Determine the [x, y] coordinate at the center of the cell enclosing the given text.  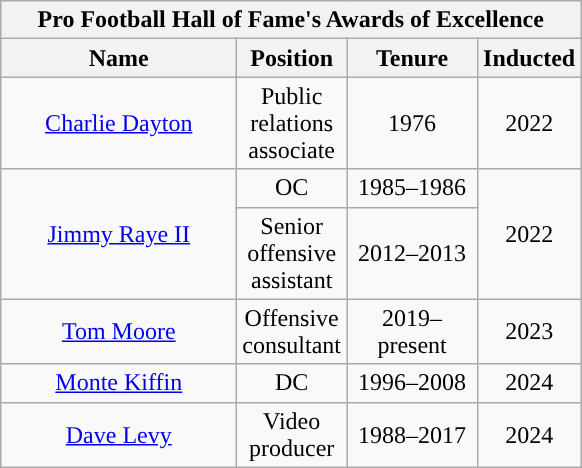
Senior offensive assistant [292, 253]
Position [292, 58]
Charlie Dayton [119, 123]
Tenure [412, 58]
2019–present [412, 332]
OC [292, 188]
Inducted [530, 58]
Offensive consultant [292, 332]
1988–2017 [412, 434]
2012–2013 [412, 253]
1985–1986 [412, 188]
Pro Football Hall of Fame's Awards of Excellence [291, 20]
2023 [530, 332]
Dave Levy [119, 434]
DC [292, 383]
Monte Kiffin [119, 383]
Public relations associate [292, 123]
Tom Moore [119, 332]
Video producer [292, 434]
Name [119, 58]
1976 [412, 123]
Jimmy Raye II [119, 234]
1996–2008 [412, 383]
